Return the [x, y] coordinate for the center point of the cell that contains the specified text.  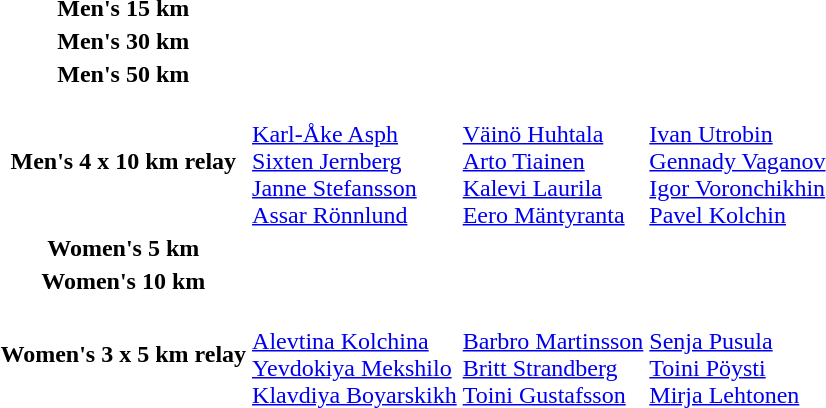
Väinö HuhtalaArto TiainenKalevi LaurilaEero Mäntyranta [553, 161]
Karl-Åke AsphSixten JernbergJanne StefanssonAssar Rönnlund [355, 161]
